Search for the cell housing the specified text and yield its [x, y] center coordinate. 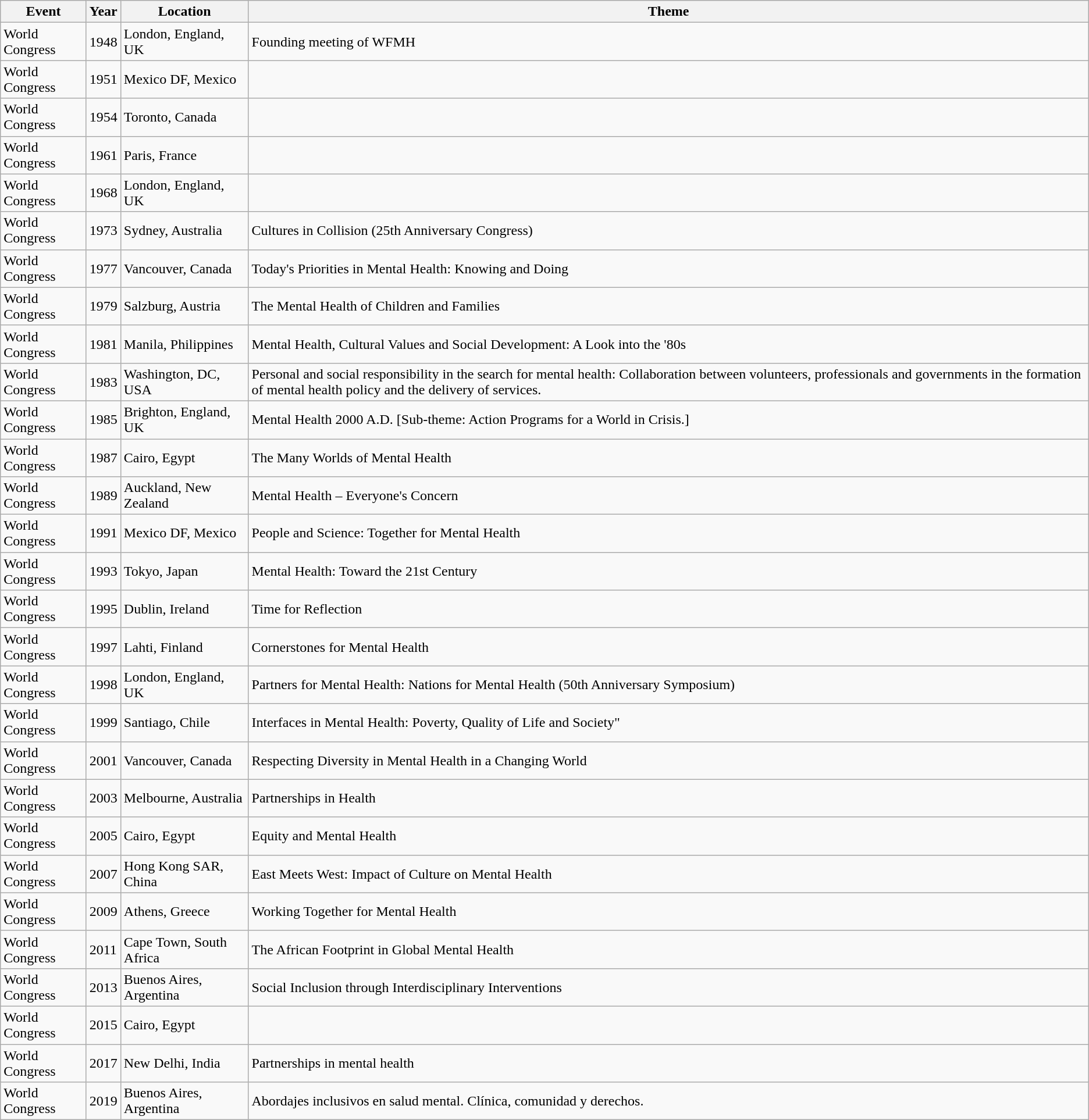
1973 [104, 230]
Melbourne, Australia [184, 798]
1968 [104, 193]
Mental Health – Everyone's Concern [668, 495]
Toronto, Canada [184, 117]
Santiago, Chile [184, 722]
Today's Priorities in Mental Health: Knowing and Doing [668, 269]
Partnerships in mental health [668, 1063]
1997 [104, 647]
1991 [104, 534]
Theme [668, 12]
The Many Worlds of Mental Health [668, 457]
Location [184, 12]
1998 [104, 685]
1993 [104, 571]
Washington, DC, USA [184, 381]
1954 [104, 117]
Hong Kong SAR, China [184, 873]
2009 [104, 912]
1987 [104, 457]
Partners for Mental Health: Nations for Mental Health (50th Anniversary Symposium) [668, 685]
1985 [104, 420]
1948 [104, 42]
Social Inclusion through Interdisciplinary Interventions [668, 987]
Athens, Greece [184, 912]
Brighton, England, UK [184, 420]
1961 [104, 155]
Lahti, Finland [184, 647]
Mental Health 2000 A.D. [Sub-theme: Action Programs for a World in Crisis.] [668, 420]
Respecting Diversity in Mental Health in a Changing World [668, 761]
Partnerships in Health [668, 798]
2011 [104, 949]
Abordajes inclusivos en salud mental. Clínica, comunidad y derechos. [668, 1101]
Cornerstones for Mental Health [668, 647]
Cape Town, South Africa [184, 949]
Time for Reflection [668, 609]
Equity and Mental Health [668, 836]
1977 [104, 269]
1981 [104, 344]
The Mental Health of Children and Families [668, 306]
East Meets West: Impact of Culture on Mental Health [668, 873]
Founding meeting of WFMH [668, 42]
1951 [104, 79]
Manila, Philippines [184, 344]
2013 [104, 987]
Year [104, 12]
2003 [104, 798]
Paris, France [184, 155]
Sydney, Australia [184, 230]
2005 [104, 836]
1995 [104, 609]
The African Footprint in Global Mental Health [668, 949]
2015 [104, 1025]
Tokyo, Japan [184, 571]
People and Science: Together for Mental Health [668, 534]
Dublin, Ireland [184, 609]
Salzburg, Austria [184, 306]
Working Together for Mental Health [668, 912]
Mental Health: Toward the 21st Century [668, 571]
2007 [104, 873]
2019 [104, 1101]
2001 [104, 761]
1979 [104, 306]
Mental Health, Cultural Values and Social Development: A Look into the '80s [668, 344]
1983 [104, 381]
2017 [104, 1063]
New Delhi, India [184, 1063]
Cultures in Collision (25th Anniversary Congress) [668, 230]
1999 [104, 722]
Interfaces in Mental Health: Poverty, Quality of Life and Society" [668, 722]
Event [43, 12]
1989 [104, 495]
Auckland, New Zealand [184, 495]
